Return the (x, y) coordinate for the center point of the cell that contains the specified text.  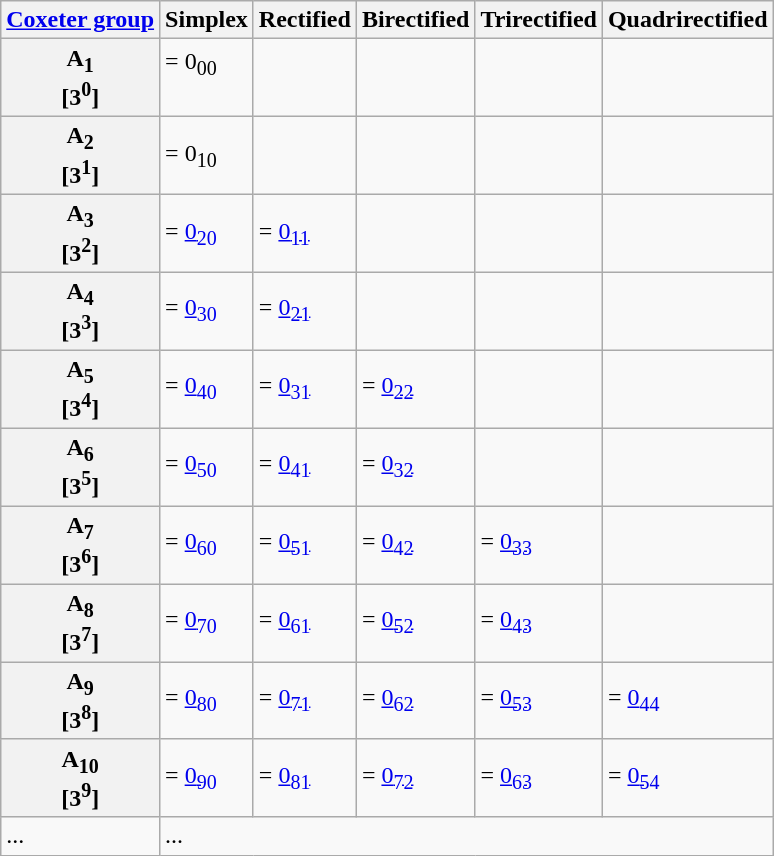
= 061 (304, 623)
= 060 (207, 545)
A7[36] (80, 545)
= 080 (207, 701)
= 021 (304, 311)
= 031 (304, 389)
= 051 (304, 545)
= 030 (207, 311)
= 054 (688, 778)
= 070 (207, 623)
A2[31] (80, 156)
A6[35] (80, 467)
A3[32] (80, 233)
A5[34] (80, 389)
Simplex (207, 20)
= 020 (207, 233)
= 072 (416, 778)
A8[37] (80, 623)
Coxeter group (80, 20)
= 010 (207, 156)
= 032 (416, 467)
A4[33] (80, 311)
Trirectified (538, 20)
= 053 (538, 701)
A9[38] (80, 701)
= 022 (416, 389)
A1[30] (80, 78)
Rectified (304, 20)
= 033 (538, 545)
Quadrirectified (688, 20)
= 052 (416, 623)
= 043 (538, 623)
= 090 (207, 778)
= 062 (416, 701)
= 011 (304, 233)
= 042 (416, 545)
= 041 (304, 467)
= 081 (304, 778)
A10[39] (80, 778)
Birectified (416, 20)
= 040 (207, 389)
= 050 (207, 467)
= 063 (538, 778)
= 071 (304, 701)
= 000 (207, 78)
= 044 (688, 701)
